Identify which cell holds the provided text, then report its (X, Y) central coordinate. 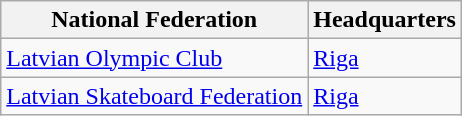
Headquarters (385, 20)
National Federation (154, 20)
Latvian Olympic Club (154, 58)
Latvian Skateboard Federation (154, 96)
